Determine the [x, y] coordinate at the center of the cell enclosing the given text.  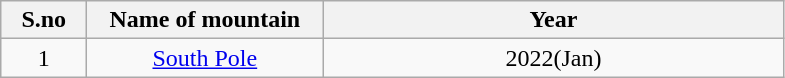
Year [554, 20]
1 [44, 58]
South Pole [205, 58]
2022(Jan) [554, 58]
Name of mountain [205, 20]
S.no [44, 20]
